From the cell containing the given text, extract its center point as [X, Y] coordinate. 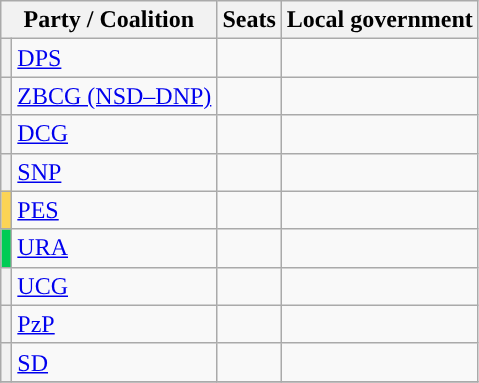
Seats [249, 20]
PzP [114, 324]
Local government [380, 20]
PES [114, 210]
ZBCG (NSD–DNP) [114, 96]
SD [114, 362]
URA [114, 248]
UCG [114, 286]
SNP [114, 172]
Party / Coalition [109, 20]
DPS [114, 58]
DCG [114, 134]
